Pinpoint the cell where the given text exists, returning its (X, Y) midpoint coordinate. 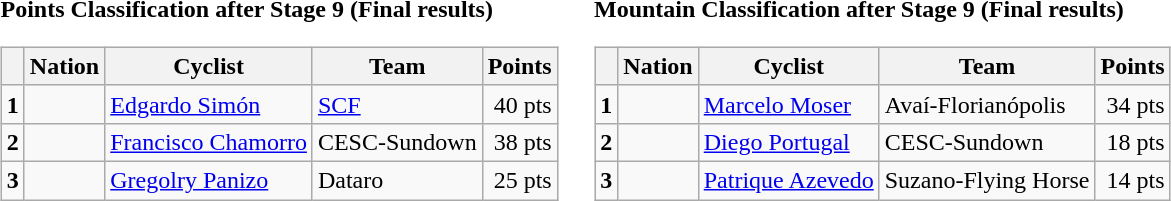
Edgardo Simón (209, 104)
40 pts (520, 104)
38 pts (520, 142)
Suzano-Flying Horse (987, 180)
34 pts (1132, 104)
Avaí-Florianópolis (987, 104)
Diego Portugal (788, 142)
Patrique Azevedo (788, 180)
14 pts (1132, 180)
Marcelo Moser (788, 104)
18 pts (1132, 142)
SCF (397, 104)
25 pts (520, 180)
Dataro (397, 180)
Francisco Chamorro (209, 142)
Gregolry Panizo (209, 180)
